Output the (X, Y) coordinate of the center of the cell containing the given text.  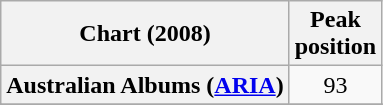
Chart (2008) (145, 34)
Australian Albums (ARIA) (145, 85)
Peakposition (335, 34)
93 (335, 85)
